Return [X, Y] of the center of cell containing provided text 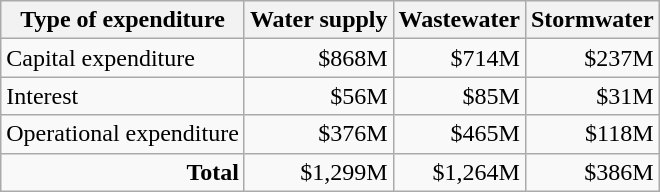
$118M [592, 134]
Water supply [318, 20]
$376M [318, 134]
$31M [592, 96]
$868M [318, 58]
Interest [123, 96]
Stormwater [592, 20]
$1,264M [459, 172]
$56M [318, 96]
$1,299M [318, 172]
$465M [459, 134]
$85M [459, 96]
Total [123, 172]
Wastewater [459, 20]
$386M [592, 172]
Type of expenditure [123, 20]
$237M [592, 58]
Capital expenditure [123, 58]
$714M [459, 58]
Operational expenditure [123, 134]
